Locate the cell with the specified text and output its (X, Y) center coordinate. 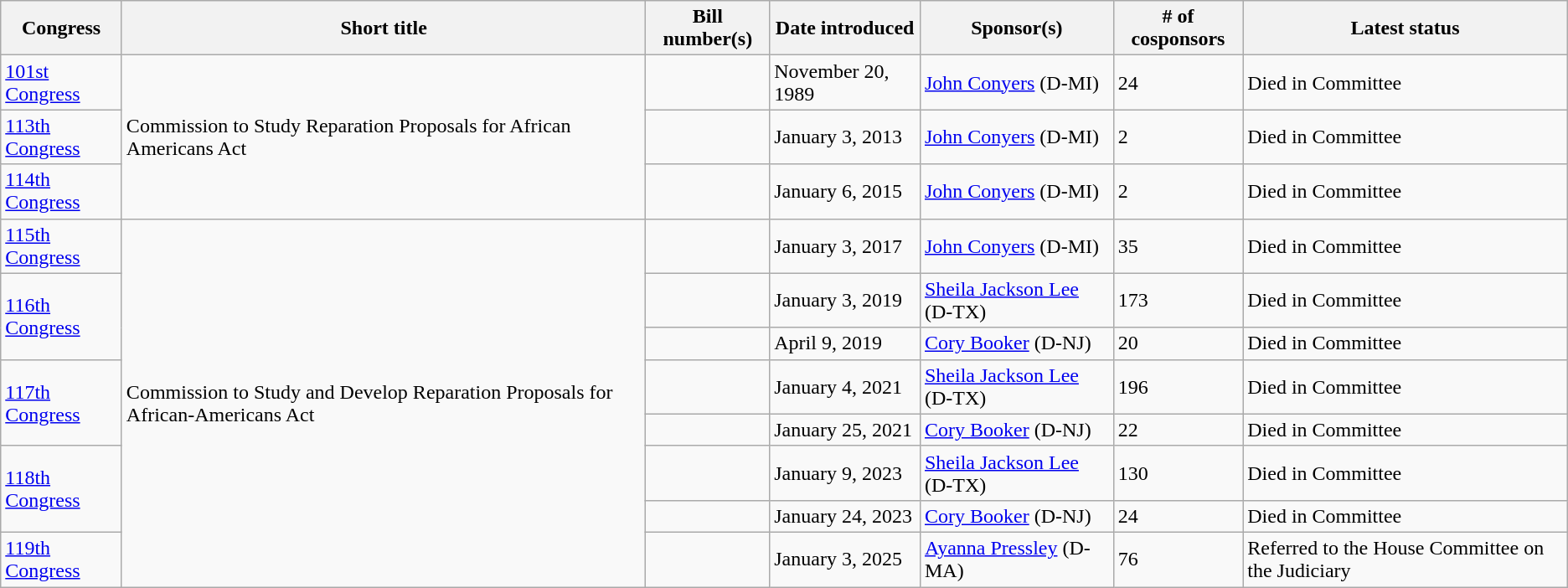
Date introduced (845, 28)
January 4, 2021 (845, 387)
130 (1178, 472)
Latest status (1406, 28)
January 3, 2017 (845, 246)
Congress (62, 28)
November 20, 1989 (845, 82)
Sponsor(s) (1017, 28)
173 (1178, 300)
April 9, 2019 (845, 343)
119th Congress (62, 560)
January 24, 2023 (845, 516)
196 (1178, 387)
20 (1178, 343)
# of cosponsors (1178, 28)
22 (1178, 430)
January 6, 2015 (845, 191)
January 3, 2013 (845, 137)
Commission to Study and Develop Reparation Proposals for African-Americans Act (384, 403)
115th Congress (62, 246)
114th Congress (62, 191)
Bill number(s) (708, 28)
January 3, 2019 (845, 300)
January 25, 2021 (845, 430)
Short title (384, 28)
Commission to Study Reparation Proposals for African Americans Act (384, 137)
117th Congress (62, 402)
35 (1178, 246)
January 9, 2023 (845, 472)
101st Congress (62, 82)
76 (1178, 560)
116th Congress (62, 317)
Ayanna Pressley (D-MA) (1017, 560)
118th Congress (62, 489)
January 3, 2025 (845, 560)
113th Congress (62, 137)
Referred to the House Committee on the Judiciary (1406, 560)
